Capture the cell that displays the provided text and extract its [x, y] central coordinate. 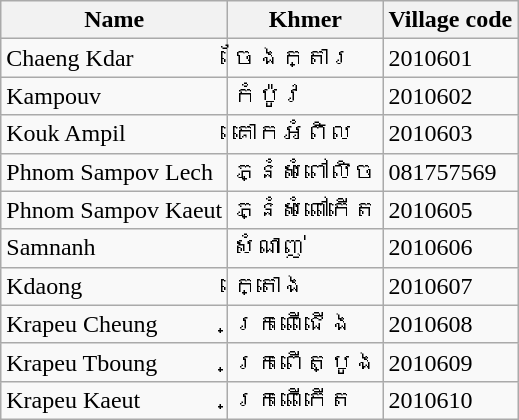
2010606 [450, 248]
Kampouv [114, 96]
Krapeu Kaeut [114, 400]
Khmer [306, 20]
ភ្នំសំពៅកើត [306, 210]
2010605 [450, 210]
ភ្នំសំពៅលិច [306, 172]
Krapeu Tboung [114, 362]
081757569 [450, 172]
2010603 [450, 134]
Phnom Sampov Lech [114, 172]
2010601 [450, 58]
2010609 [450, 362]
ក្រពើជើង [306, 324]
ក្រពើត្បូង [306, 362]
2010610 [450, 400]
ក្រពើកើត [306, 400]
Chaeng Kdar [114, 58]
សំណាញ់ [306, 248]
ក្តោង [306, 286]
Krapeu Cheung [114, 324]
Phnom Sampov Kaeut [114, 210]
2010607 [450, 286]
2010608 [450, 324]
Village code [450, 20]
គោកអំពិល [306, 134]
ចែងក្តារ [306, 58]
Name [114, 20]
2010602 [450, 96]
Kouk Ampil [114, 134]
កំប៉ូវ [306, 96]
Samnanh [114, 248]
Kdaong [114, 286]
